Capture the cell that displays the provided text and extract its [X, Y] central coordinate. 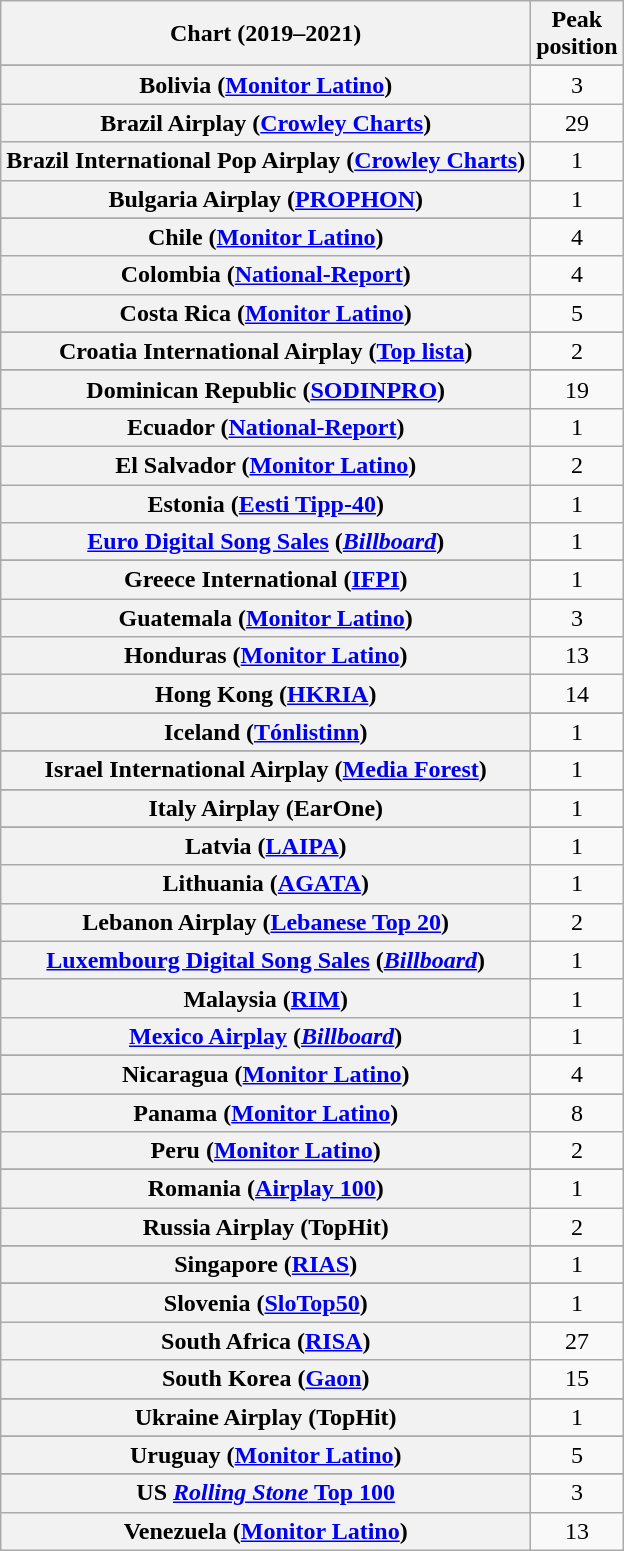
Lebanon Airplay (Lebanese Top 20) [266, 922]
Romania (Airplay 100) [266, 1189]
Costa Rica (Monitor Latino) [266, 313]
Ecuador (National-Report) [266, 427]
14 [577, 694]
Brazil International Pop Airplay (Crowley Charts) [266, 161]
Hong Kong (HKRIA) [266, 694]
Estonia (Eesti Tipp-40) [266, 503]
Israel International Airplay (Media Forest) [266, 770]
Peru (Monitor Latino) [266, 1151]
Dominican Republic (SODINPRO) [266, 389]
Italy Airplay (EarOne) [266, 808]
Iceland (Tónlistinn) [266, 732]
South Korea (Gaon) [266, 1379]
Colombia (National-Report) [266, 275]
Luxembourg Digital Song Sales (Billboard) [266, 960]
15 [577, 1379]
Bulgaria Airplay (PROPHON) [266, 199]
27 [577, 1341]
Chile (Monitor Latino) [266, 237]
Chart (2019–2021) [266, 34]
Uruguay (Monitor Latino) [266, 1455]
Singapore (RIAS) [266, 1265]
Panama (Monitor Latino) [266, 1113]
Slovenia (SloTop50) [266, 1303]
Ukraine Airplay (TopHit) [266, 1417]
Bolivia (Monitor Latino) [266, 85]
El Salvador (Monitor Latino) [266, 465]
Latvia (LAIPA) [266, 846]
Mexico Airplay (Billboard) [266, 1036]
8 [577, 1113]
South Africa (RISA) [266, 1341]
29 [577, 123]
Peakposition [577, 34]
Guatemala (Monitor Latino) [266, 618]
Croatia International Airplay (Top lista) [266, 351]
Malaysia (RIM) [266, 998]
19 [577, 389]
Russia Airplay (TopHit) [266, 1227]
Greece International (IFPI) [266, 580]
Nicaragua (Monitor Latino) [266, 1074]
US Rolling Stone Top 100 [266, 1493]
Brazil Airplay (Crowley Charts) [266, 123]
Lithuania (AGATA) [266, 884]
Euro Digital Song Sales (Billboard) [266, 542]
Venezuela (Monitor Latino) [266, 1531]
Honduras (Monitor Latino) [266, 656]
